Locate the cell with the specified text and output its [x, y] center coordinate. 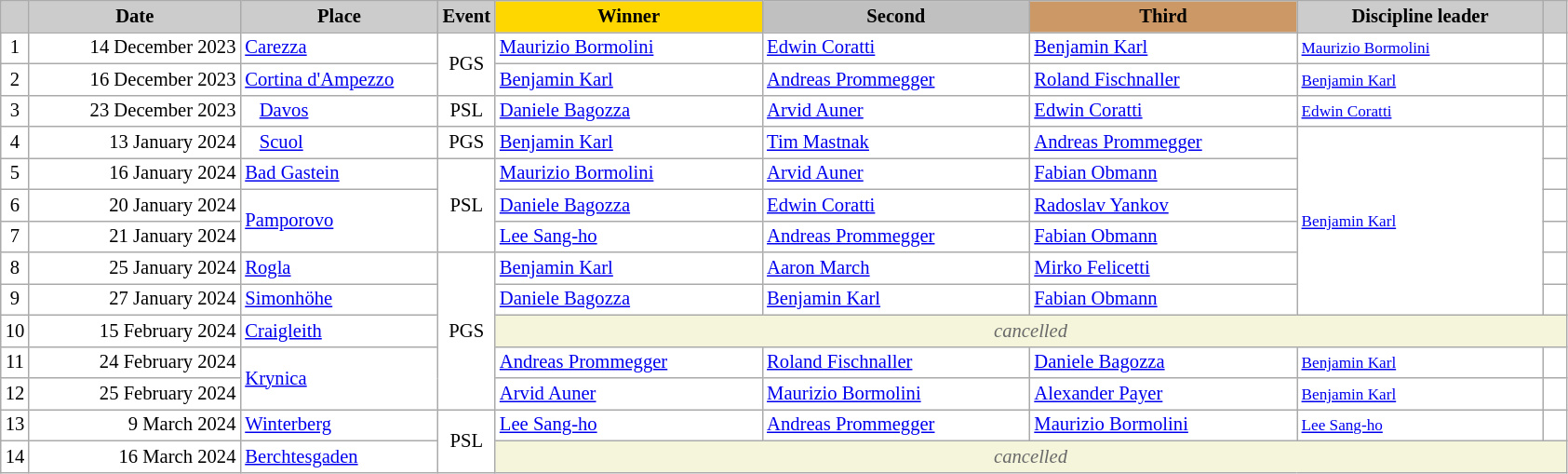
Cortina d'Ampezzo [339, 79]
9 [15, 299]
8 [15, 267]
7 [15, 237]
Davos [339, 111]
5 [15, 173]
9 March 2024 [134, 425]
25 January 2024 [134, 267]
27 January 2024 [134, 299]
6 [15, 205]
Mirko Felicetti [1163, 267]
Place [339, 16]
13 January 2024 [134, 142]
2 [15, 79]
Carezza [339, 47]
12 [15, 394]
4 [15, 142]
Tim Mastnak [895, 142]
1 [15, 47]
Radoslav Yankov [1163, 205]
16 December 2023 [134, 79]
Scuol [339, 142]
24 February 2024 [134, 362]
3 [15, 111]
20 January 2024 [134, 205]
14 [15, 456]
Discipline leader [1420, 16]
15 February 2024 [134, 331]
14 December 2023 [134, 47]
Rogla [339, 267]
Krynica [339, 378]
25 February 2024 [134, 394]
11 [15, 362]
10 [15, 331]
21 January 2024 [134, 237]
16 January 2024 [134, 173]
Alexander Payer [1163, 394]
Event [467, 16]
Winner [629, 16]
Third [1163, 16]
23 December 2023 [134, 111]
13 [15, 425]
Craigleith [339, 331]
Bad Gastein [339, 173]
Pamporovo [339, 221]
Second [895, 16]
Berchtesgaden [339, 456]
16 March 2024 [134, 456]
Aaron March [895, 267]
Simonhöhe [339, 299]
Winterberg [339, 425]
Date [134, 16]
